Find where the given text appears and provide that cell's center as (x, y) coordinate. 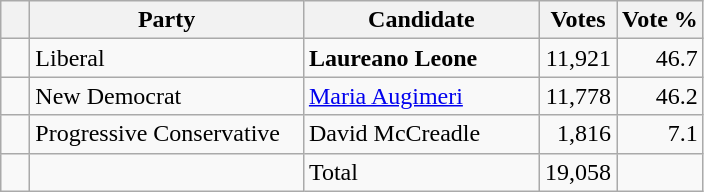
Votes (578, 20)
11,778 (578, 96)
7.1 (660, 134)
Maria Augimeri (421, 96)
Total (421, 172)
Candidate (421, 20)
19,058 (578, 172)
Progressive Conservative (167, 134)
Vote % (660, 20)
Party (167, 20)
Laureano Leone (421, 58)
David McCreadle (421, 134)
46.2 (660, 96)
New Democrat (167, 96)
11,921 (578, 58)
Liberal (167, 58)
1,816 (578, 134)
46.7 (660, 58)
